Extract the [X, Y] coordinate from the center of the cell holding the provided text.  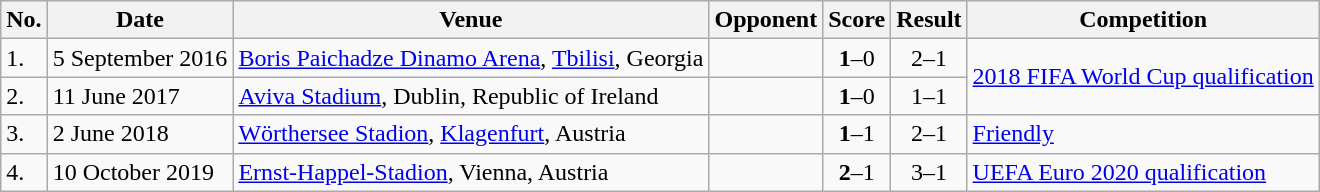
3. [24, 134]
Score [857, 20]
3–1 [929, 172]
No. [24, 20]
2018 FIFA World Cup qualification [1143, 77]
10 October 2019 [140, 172]
2. [24, 96]
Friendly [1143, 134]
Ernst-Happel-Stadion, Vienna, Austria [471, 172]
Date [140, 20]
Venue [471, 20]
4. [24, 172]
Result [929, 20]
Wörthersee Stadion, Klagenfurt, Austria [471, 134]
5 September 2016 [140, 58]
UEFA Euro 2020 qualification [1143, 172]
Aviva Stadium, Dublin, Republic of Ireland [471, 96]
Opponent [766, 20]
Competition [1143, 20]
1. [24, 58]
Boris Paichadze Dinamo Arena, Tbilisi, Georgia [471, 58]
11 June 2017 [140, 96]
2 June 2018 [140, 134]
